Detect which cell encompasses the target text, then output its (x, y) center coordinate. 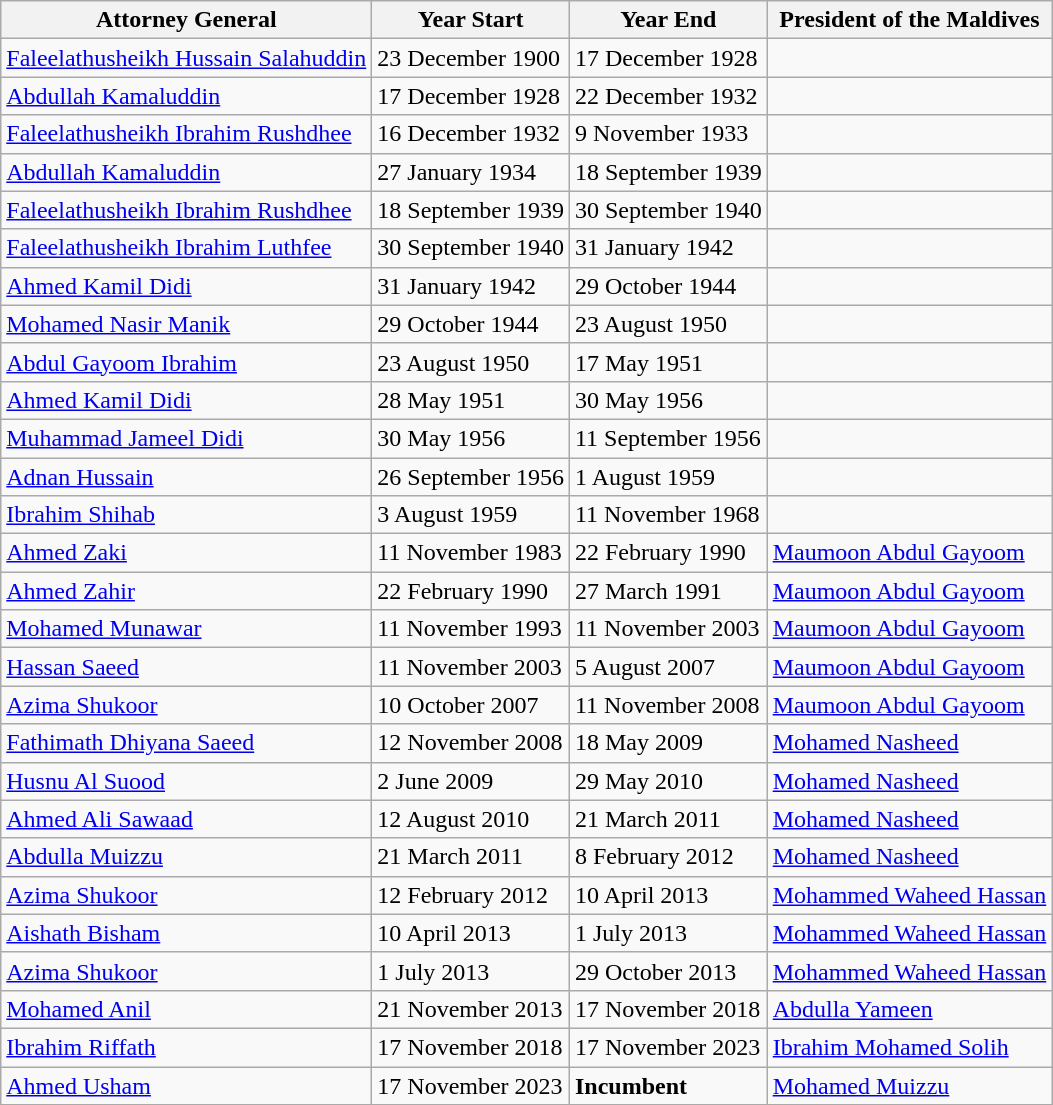
8 February 2012 (668, 857)
1 August 1959 (668, 477)
President of the Maldives (910, 20)
11 November 1983 (471, 553)
27 January 1934 (471, 172)
11 September 1956 (668, 438)
12 August 2010 (471, 819)
Adnan Hussain (186, 477)
Abdul Gayoom Ibrahim (186, 362)
27 March 1991 (668, 591)
Year End (668, 20)
Mohamed Nasir Manik (186, 324)
Mohamed Munawar (186, 629)
Aishath Bisham (186, 933)
22 December 1932 (668, 96)
Attorney General (186, 20)
2 June 2009 (471, 781)
Ibrahim Riffath (186, 1047)
Abdulla Yameen (910, 1009)
11 November 2008 (668, 705)
Ahmed Ali Sawaad (186, 819)
21 November 2013 (471, 1009)
Muhammad Jameel Didi (186, 438)
Mohamed Anil (186, 1009)
3 August 1959 (471, 515)
5 August 2007 (668, 667)
29 May 2010 (668, 781)
Ibrahim Shihab (186, 515)
11 November 1993 (471, 629)
Ahmed Usham (186, 1085)
Incumbent (668, 1085)
12 November 2008 (471, 743)
18 May 2009 (668, 743)
Abdulla Muizzu (186, 857)
Year Start (471, 20)
10 October 2007 (471, 705)
Faleelathusheikh Ibrahim Luthfee (186, 248)
11 November 1968 (668, 515)
Ahmed Zaki (186, 553)
Fathimath Dhiyana Saeed (186, 743)
Mohamed Muizzu (910, 1085)
Ahmed Zahir (186, 591)
Husnu Al Suood (186, 781)
9 November 1933 (668, 134)
12 February 2012 (471, 895)
16 December 1932 (471, 134)
29 October 2013 (668, 971)
26 September 1956 (471, 477)
Hassan Saeed (186, 667)
23 December 1900 (471, 58)
Ibrahim Mohamed Solih (910, 1047)
28 May 1951 (471, 400)
Faleelathusheikh Hussain Salahuddin (186, 58)
17 May 1951 (668, 362)
